Search for the cell housing the specified text and yield its (X, Y) center coordinate. 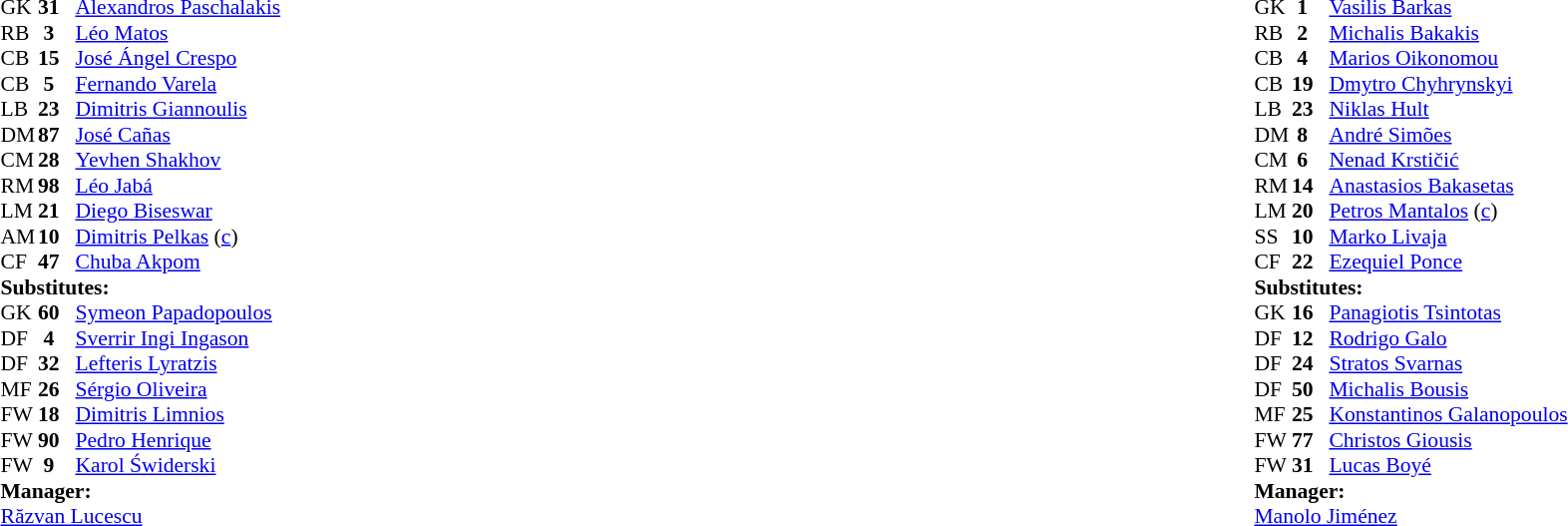
Dimitris Giannoulis (179, 109)
26 (57, 389)
47 (57, 263)
3 (57, 33)
21 (57, 211)
2 (1311, 33)
Lucas Boyé (1448, 466)
15 (57, 59)
Karol Świderski (179, 466)
Fernando Varela (179, 84)
Marios Oikonomou (1448, 59)
Léo Matos (179, 33)
Yevhen Shakhov (179, 161)
Marko Livaja (1448, 237)
8 (1311, 135)
AM (19, 237)
Rodrigo Galo (1448, 338)
Ezequiel Ponce (1448, 263)
Panagiotis Tsintotas (1448, 312)
Konstantinos Galanopoulos (1448, 414)
25 (1311, 414)
José Ángel Crespo (179, 59)
Stratos Svarnas (1448, 364)
28 (57, 161)
87 (57, 135)
18 (57, 414)
16 (1311, 312)
77 (1311, 440)
Léo Jabá (179, 186)
SS (1273, 237)
5 (57, 84)
6 (1311, 161)
Christos Giousis (1448, 440)
12 (1311, 338)
Pedro Henrique (179, 440)
24 (1311, 364)
50 (1311, 389)
Dimitris Pelkas (c) (179, 237)
Dmytro Chyhrynskyi (1448, 84)
André Simões (1448, 135)
19 (1311, 84)
Nenad Krstičić (1448, 161)
22 (1311, 263)
14 (1311, 186)
Anastasios Bakasetas (1448, 186)
Symeon Papadopoulos (179, 312)
31 (1311, 466)
Chuba Akpom (179, 263)
Sérgio Oliveira (179, 389)
98 (57, 186)
32 (57, 364)
Michalis Bousis (1448, 389)
José Cañas (179, 135)
90 (57, 440)
Petros Mantalos (c) (1448, 211)
Sverrir Ingi Ingason (179, 338)
Niklas Hult (1448, 109)
9 (57, 466)
Dimitris Limnios (179, 414)
Diego Biseswar (179, 211)
20 (1311, 211)
Lefteris Lyratzis (179, 364)
60 (57, 312)
Michalis Bakakis (1448, 33)
